Detect which cell encompasses the target text, then output its (X, Y) center coordinate. 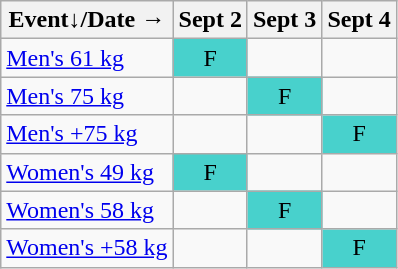
Women's 58 kg (87, 210)
Men's +75 kg (87, 134)
Women's 49 kg (87, 172)
Sept 2 (210, 20)
Event↓/Date → (87, 20)
Men's 61 kg (87, 58)
Sept 4 (359, 20)
Sept 3 (284, 20)
Men's 75 kg (87, 96)
Women's +58 kg (87, 248)
